Provide the [x, y] coordinate of the cell's center where the given text is located.  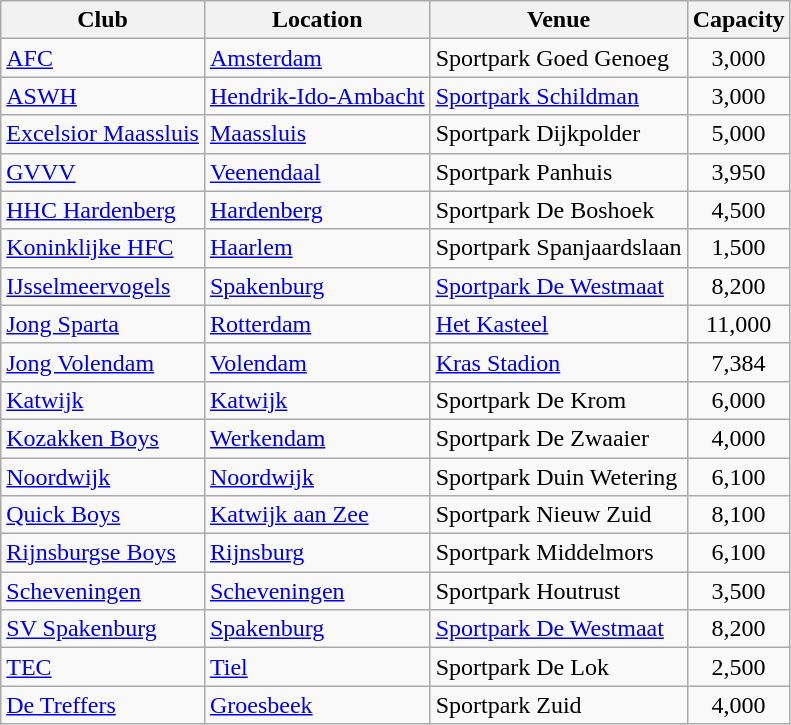
Rijnsburgse Boys [103, 553]
4,500 [738, 210]
Maassluis [317, 134]
Hardenberg [317, 210]
Jong Volendam [103, 362]
Sportpark Middelmors [558, 553]
Quick Boys [103, 515]
Katwijk aan Zee [317, 515]
7,384 [738, 362]
Sportpark De Lok [558, 667]
IJsselmeervogels [103, 286]
Sportpark Panhuis [558, 172]
Sportpark De Boshoek [558, 210]
Sportpark Zuid [558, 705]
ASWH [103, 96]
3,950 [738, 172]
Sportpark Goed Genoeg [558, 58]
Location [317, 20]
8,100 [738, 515]
Sportpark Houtrust [558, 591]
Het Kasteel [558, 324]
Volendam [317, 362]
Koninklijke HFC [103, 248]
AFC [103, 58]
Werkendam [317, 438]
1,500 [738, 248]
Haarlem [317, 248]
11,000 [738, 324]
Kras Stadion [558, 362]
GVVV [103, 172]
Rotterdam [317, 324]
3,500 [738, 591]
Sportpark Dijkpolder [558, 134]
Veenendaal [317, 172]
De Treffers [103, 705]
Kozakken Boys [103, 438]
5,000 [738, 134]
Venue [558, 20]
Jong Sparta [103, 324]
Sportpark De Zwaaier [558, 438]
TEC [103, 667]
2,500 [738, 667]
6,000 [738, 400]
Sportpark Spanjaardslaan [558, 248]
Groesbeek [317, 705]
Sportpark Duin Wetering [558, 477]
HHC Hardenberg [103, 210]
Amsterdam [317, 58]
Excelsior Maassluis [103, 134]
Capacity [738, 20]
Sportpark De Krom [558, 400]
Hendrik-Ido-Ambacht [317, 96]
Sportpark Nieuw Zuid [558, 515]
Club [103, 20]
Rijnsburg [317, 553]
SV Spakenburg [103, 629]
Tiel [317, 667]
Sportpark Schildman [558, 96]
